Return the [x, y] coordinate for the center point of the cell that contains the specified text.  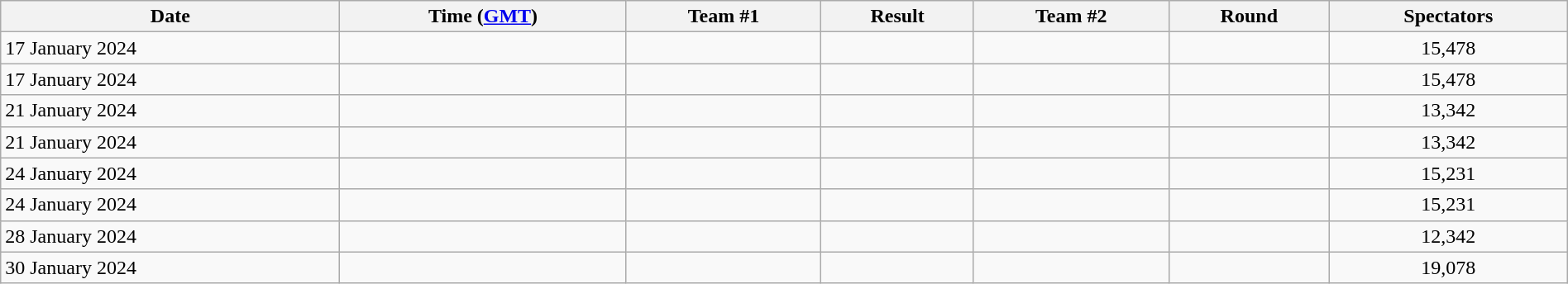
Round [1249, 17]
Spectators [1448, 17]
Team #2 [1071, 17]
Result [898, 17]
Time (GMT) [483, 17]
19,078 [1448, 267]
Date [170, 17]
12,342 [1448, 236]
Team #1 [724, 17]
28 January 2024 [170, 236]
30 January 2024 [170, 267]
